Find where the given text appears and provide that cell's center as (x, y) coordinate. 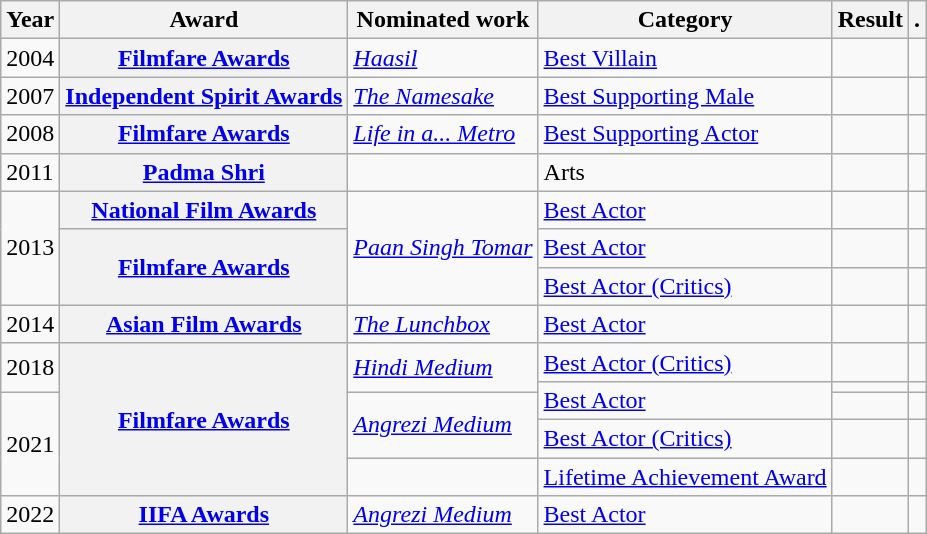
Haasil (443, 58)
2021 (30, 444)
2007 (30, 96)
Lifetime Achievement Award (685, 477)
Nominated work (443, 20)
2013 (30, 248)
2022 (30, 515)
. (918, 20)
Category (685, 20)
The Namesake (443, 96)
Best Supporting Male (685, 96)
Best Supporting Actor (685, 134)
Award (204, 20)
Hindi Medium (443, 368)
Independent Spirit Awards (204, 96)
Padma Shri (204, 172)
2014 (30, 324)
Best Villain (685, 58)
Life in a... Metro (443, 134)
Arts (685, 172)
2008 (30, 134)
2011 (30, 172)
Result (870, 20)
IIFA Awards (204, 515)
Paan Singh Tomar (443, 248)
Year (30, 20)
2018 (30, 368)
National Film Awards (204, 210)
2004 (30, 58)
Asian Film Awards (204, 324)
The Lunchbox (443, 324)
